Scan for the cell matching the given text and deliver its (x, y) coordinate at center. 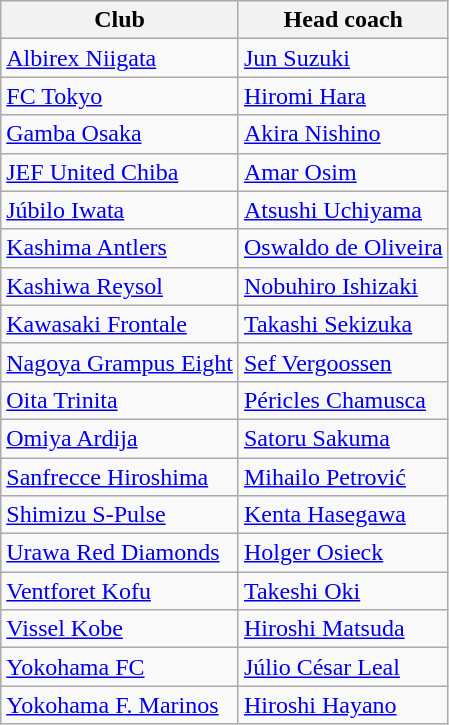
Satoru Sakuma (343, 438)
Amar Osim (343, 172)
Sanfrecce Hiroshima (120, 477)
Mihailo Petrović (343, 477)
Takeshi Oki (343, 591)
Club (120, 20)
Hiromi Hara (343, 96)
Ventforet Kofu (120, 591)
Sef Vergoossen (343, 362)
Nobuhiro Ishizaki (343, 286)
Gamba Osaka (120, 134)
Yokohama FC (120, 667)
Shimizu S-Pulse (120, 515)
Júbilo Iwata (120, 210)
Kashiwa Reysol (120, 286)
Albirex Niigata (120, 58)
Júlio César Leal (343, 667)
Oita Trinita (120, 400)
Head coach (343, 20)
Akira Nishino (343, 134)
Hiroshi Hayano (343, 705)
Holger Osieck (343, 553)
Takashi Sekizuka (343, 324)
Urawa Red Diamonds (120, 553)
Kashima Antlers (120, 248)
Nagoya Grampus Eight (120, 362)
Oswaldo de Oliveira (343, 248)
Omiya Ardija (120, 438)
Kawasaki Frontale (120, 324)
Yokohama F. Marinos (120, 705)
JEF United Chiba (120, 172)
Kenta Hasegawa (343, 515)
Péricles Chamusca (343, 400)
Hiroshi Matsuda (343, 629)
Atsushi Uchiyama (343, 210)
Vissel Kobe (120, 629)
FC Tokyo (120, 96)
Jun Suzuki (343, 58)
